Pinpoint the cell where the given text exists, returning its (X, Y) midpoint coordinate. 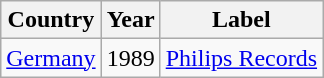
Year (130, 20)
Germany (51, 58)
Philips Records (241, 58)
Label (241, 20)
1989 (130, 58)
Country (51, 20)
